Provide the [X, Y] coordinate of the cell's center where the given text is located.  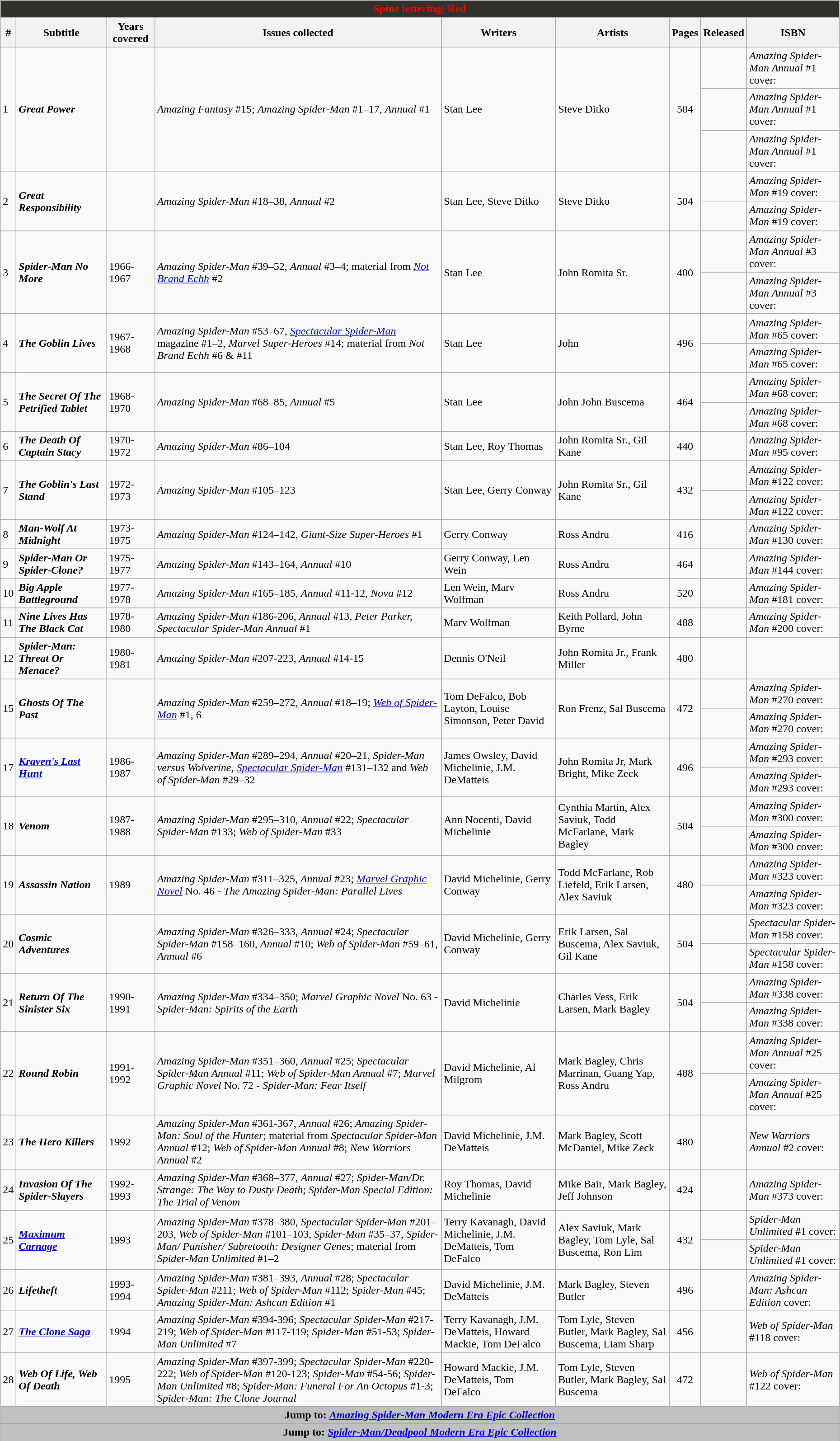
Amazing Spider-Man #95 cover: [793, 447]
Gerry Conway [499, 534]
1990-1991 [131, 1003]
Marv Wolfman [499, 623]
Amazing Spider-Man #289–294, Annual #20–21, Spider-Man versus Wolverine, Spectacular Spider-Man #131–132 and Web of Spider-Man #29–32 [298, 767]
1970-1972 [131, 447]
Amazing Spider-Man #18–38, Annual #2 [298, 201]
The Secret Of The Petrified Tablet [61, 402]
Amazing Spider-Man #68–85, Annual #5 [298, 402]
Ann Nocenti, David Michelinie [499, 826]
The Hero Killers [61, 1142]
5 [8, 402]
Venom [61, 826]
Alex Saviuk, Mark Bagley, Tom Lyle, Sal Buscema, Ron Lim [613, 1240]
18 [8, 826]
Amazing Spider-Man #381–393, Annual #28; Spectacular Spider-Man #211; Web of Spider-Man #112; Spider-Man #45; Amazing Spider-Man: Ashcan Edition #1 [298, 1290]
# [8, 33]
1978-1980 [131, 623]
1986-1987 [131, 767]
1980-1981 [131, 658]
4 [8, 343]
Artists [613, 33]
David Michelinie [499, 1003]
Web of Spider-Man #122 cover: [793, 1380]
Man-Wolf At Midnight [61, 534]
20 [8, 944]
Web of Spider-Man #118 cover: [793, 1332]
Great Power [61, 109]
Amazing Spider-Man #394-396; Spectacular Spider-Man #217-219; Web of Spider-Man #117-119; Spider-Man #51-53; Spider-Man Unlimited #7 [298, 1332]
11 [8, 623]
Amazing Spider-Man #207-223, Annual #14-15 [298, 658]
John Romita Jr., Frank Miller [613, 658]
Amazing Spider-Man #373 cover: [793, 1190]
1977-1978 [131, 593]
Spider-Man Or Spider-Clone? [61, 564]
Amazing Spider-Man: Ashcan Edition cover: [793, 1290]
Released [724, 33]
Nine Lives Has The Black Cat [61, 623]
1975-1977 [131, 564]
23 [8, 1142]
Dennis O'Neil [499, 658]
John Romita Sr. [613, 272]
Amazing Spider-Man #181 cover: [793, 593]
1994 [131, 1332]
Lifetheft [61, 1290]
John Romita Jr, Mark Bright, Mike Zeck [613, 767]
Maximum Carnage [61, 1240]
6 [8, 447]
Amazing Spider-Man #130 cover: [793, 534]
456 [685, 1332]
Amazing Spider-Man #259–272, Annual #18–19; Web of Spider-Man #1, 6 [298, 708]
Amazing Spider-Man #295–310, Annual #22; Spectacular Spider-Man #133; Web of Spider-Man #33 [298, 826]
Amazing Spider-Man #86–104 [298, 447]
10 [8, 593]
Roy Thomas, David Michelinie [499, 1190]
James Owsley, David Michelinie, J.M. DeMatteis [499, 767]
Mark Bagley, Chris Marrinan, Guang Yap, Ross Andru [613, 1074]
1992-1993 [131, 1190]
Spider-Man No More [61, 272]
New Warriors Annual #2 cover: [793, 1142]
1966-1967 [131, 272]
21 [8, 1003]
Mark Bagley, Scott McDaniel, Mike Zeck [613, 1142]
Charles Vess, Erik Larsen, Mark Bagley [613, 1003]
Amazing Spider-Man #200 cover: [793, 623]
7 [8, 490]
24 [8, 1190]
Cosmic Adventures [61, 944]
Stan Lee, Gerry Conway [499, 490]
Spider-Man: Threat Or Menace? [61, 658]
John [613, 343]
Spine lettering: Red [420, 9]
Amazing Spider-Man #334–350; Marvel Graphic Novel No. 63 - Spider-Man: Spirits of the Earth [298, 1003]
Keith Pollard, John Byrne [613, 623]
Tom DeFalco, Bob Layton, Louise Simonson, Peter David [499, 708]
Amazing Spider-Man #368–377, Annual #27; Spider-Man/Dr. Strange: The Way to Dusty Death; Spider-Man Special Edition: The Trial of Venom [298, 1190]
Cynthia Martin, Alex Saviuk, Todd McFarlane, Mark Bagley [613, 826]
Ron Frenz, Sal Buscema [613, 708]
Amazing Spider-Man #165–185, Annual #11-12, Nova #12 [298, 593]
Big Apple Battleground [61, 593]
1993-1994 [131, 1290]
Web Of Life, Web Of Death [61, 1380]
440 [685, 447]
400 [685, 272]
Amazing Spider-Man #53–67, Spectacular Spider-Man magazine #1–2, Marvel Super-Heroes #14; material from Not Brand Echh #6 & #11 [298, 343]
Erik Larsen, Sal Buscema, Alex Saviuk, Gil Kane [613, 944]
416 [685, 534]
David Michelinie, Al Milgrom [499, 1074]
John John Buscema [613, 402]
Amazing Spider-Man #39–52, Annual #3–4; material from Not Brand Echh #2 [298, 272]
15 [8, 708]
22 [8, 1074]
1967-1968 [131, 343]
Amazing Spider-Man #326–333, Annual #24; Spectacular Spider-Man #158–160, Annual #10; Web of Spider-Man #59–61, Annual #6 [298, 944]
Terry Kavanagh, J.M. DeMatteis, Howard Mackie, Tom DeFalco [499, 1332]
Terry Kavanagh, David Michelinie, J.M. DeMatteis, Tom DeFalco [499, 1240]
The Goblin Lives [61, 343]
Mike Bair, Mark Bagley, Jeff Johnson [613, 1190]
Mark Bagley, Steven Butler [613, 1290]
Amazing Spider-Man #124–142, Giant-Size Super-Heroes #1 [298, 534]
Tom Lyle, Steven Butler, Mark Bagley, Sal Buscema, Liam Sharp [613, 1332]
The Death Of Captain Stacy [61, 447]
The Goblin's Last Stand [61, 490]
28 [8, 1380]
1987-1988 [131, 826]
Invasion Of The Spider-Slayers [61, 1190]
9 [8, 564]
1968-1970 [131, 402]
Amazing Spider-Man #311–325, Annual #23; Marvel Graphic Novel No. 46 - The Amazing Spider-Man: Parallel Lives [298, 885]
1973-1975 [131, 534]
1992 [131, 1142]
12 [8, 658]
Len Wein, Marv Wolfman [499, 593]
Amazing Spider-Man #105–123 [298, 490]
Issues collected [298, 33]
Jump to: Amazing Spider-Man Modern Era Epic Collection [420, 1415]
27 [8, 1332]
Ghosts Of The Past [61, 708]
Amazing Spider-Man #143–164, Annual #10 [298, 564]
Stan Lee, Roy Thomas [499, 447]
Kraven's Last Hunt [61, 767]
520 [685, 593]
3 [8, 272]
ISBN [793, 33]
Round Robin [61, 1074]
19 [8, 885]
Great Responsibility [61, 201]
Gerry Conway, Len Wein [499, 564]
Amazing Spider-Man #186-206, Annual #13, Peter Parker, Spectacular Spider-Man Annual #1 [298, 623]
1989 [131, 885]
Years covered [131, 33]
Todd McFarlane, Rob Liefeld, Erik Larsen, Alex Saviuk [613, 885]
1993 [131, 1240]
1995 [131, 1380]
25 [8, 1240]
1 [8, 109]
Writers [499, 33]
Return Of The Sinister Six [61, 1003]
Assassin Nation [61, 885]
Amazing Spider-Man #144 cover: [793, 564]
Subtitle [61, 33]
Pages [685, 33]
1991-1992 [131, 1074]
Stan Lee, Steve Ditko [499, 201]
26 [8, 1290]
8 [8, 534]
Jump to: Spider-Man/Deadpool Modern Era Epic Collection [420, 1432]
The Clone Saga [61, 1332]
Amazing Fantasy #15; Amazing Spider-Man #1–17, Annual #1 [298, 109]
2 [8, 201]
17 [8, 767]
Howard Mackie, J.M. DeMatteis, Tom DeFalco [499, 1380]
Tom Lyle, Steven Butler, Mark Bagley, Sal Buscema [613, 1380]
1972-1973 [131, 490]
424 [685, 1190]
